From the cell containing the given text, extract its center point as (X, Y) coordinate. 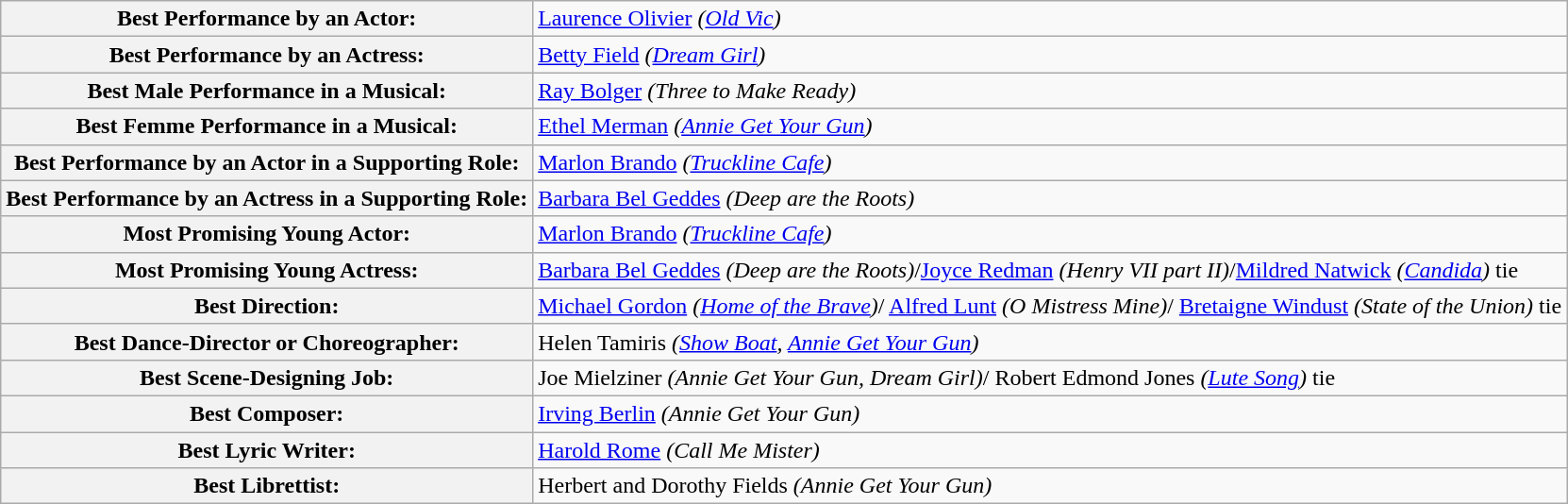
Ray Bolger (Three to Make Ready) (1050, 91)
Best Male Performance in a Musical: (267, 91)
Laurence Olivier (Old Vic) (1050, 19)
Herbert and Dorothy Fields (Annie Get Your Gun) (1050, 486)
Helen Tamiris (Show Boat, Annie Get Your Gun) (1050, 342)
Best Direction: (267, 306)
Best Composer: (267, 413)
Best Lyric Writer: (267, 450)
Most Promising Young Actor: (267, 234)
Irving Berlin (Annie Get Your Gun) (1050, 413)
Barbara Bel Geddes (Deep are the Roots) (1050, 198)
Ethel Merman (Annie Get Your Gun) (1050, 126)
Best Femme Performance in a Musical: (267, 126)
Best Performance by an Actress in a Supporting Role: (267, 198)
Betty Field (Dream Girl) (1050, 55)
Best Performance by an Actress: (267, 55)
Best Scene-Designing Job: (267, 378)
Best Librettist: (267, 486)
Best Performance by an Actor in a Supporting Role: (267, 162)
Michael Gordon (Home of the Brave)/ Alfred Lunt (O Mistress Mine)/ Bretaigne Windust (State of the Union) tie (1050, 306)
Barbara Bel Geddes (Deep are the Roots)/Joyce Redman (Henry VII part II)/Mildred Natwick (Candida) tie (1050, 270)
Harold Rome (Call Me Mister) (1050, 450)
Best Dance-Director or Choreographer: (267, 342)
Joe Mielziner (Annie Get Your Gun, Dream Girl)/ Robert Edmond Jones (Lute Song) tie (1050, 378)
Best Performance by an Actor: (267, 19)
Most Promising Young Actress: (267, 270)
